Scan for the cell matching the given text and deliver its [x, y] coordinate at center. 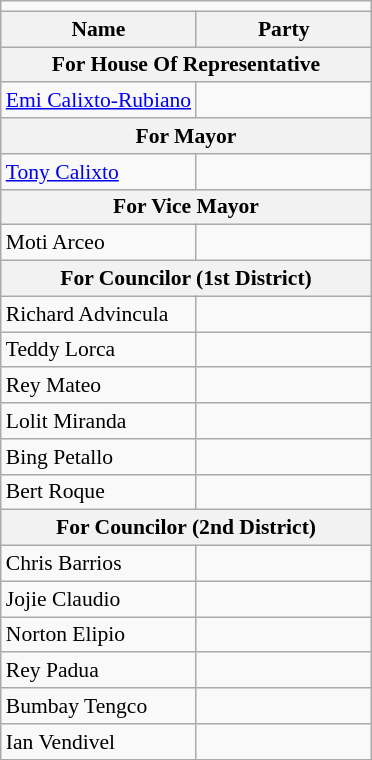
Norton Elipio [98, 635]
For Councilor (2nd District) [186, 528]
Bumbay Tengco [98, 706]
Ian Vendivel [98, 742]
Lolit Miranda [98, 421]
Bert Roque [98, 492]
Moti Arceo [98, 243]
For Councilor (1st District) [186, 279]
Bing Petallo [98, 457]
Rey Padua [98, 671]
For Vice Mayor [186, 207]
For Mayor [186, 136]
Teddy Lorca [98, 350]
Name [98, 29]
Party [284, 29]
Rey Mateo [98, 386]
Emi Calixto-Rubiano [98, 101]
For House Of Representative [186, 65]
Chris Barrios [98, 564]
Richard Advincula [98, 314]
Jojie Claudio [98, 599]
Tony Calixto [98, 172]
